Scan for the cell matching the given text and deliver its (X, Y) coordinate at center. 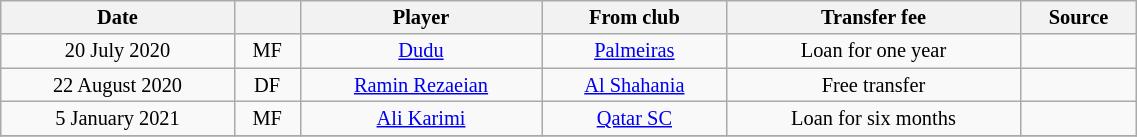
Loan for one year (874, 51)
Al Shahania (634, 85)
22 August 2020 (118, 85)
Qatar SC (634, 118)
From club (634, 17)
Player (421, 17)
Transfer fee (874, 17)
Ramin Rezaeian (421, 85)
Dudu (421, 51)
Source (1078, 17)
Ali Karimi (421, 118)
Free transfer (874, 85)
Palmeiras (634, 51)
5 January 2021 (118, 118)
20 July 2020 (118, 51)
Loan for six months (874, 118)
Date (118, 17)
DF (267, 85)
